From the cell containing the given text, extract its center point as [x, y] coordinate. 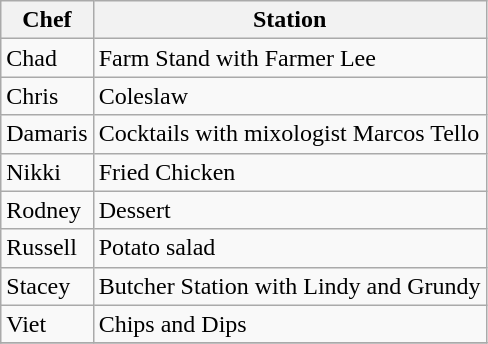
Butcher Station with Lindy and Grundy [290, 286]
Chips and Dips [290, 324]
Chris [47, 96]
Damaris [47, 134]
Cocktails with mixologist Marcos Tello [290, 134]
Viet [47, 324]
Chef [47, 20]
Farm Stand with Farmer Lee [290, 58]
Station [290, 20]
Chad [47, 58]
Coleslaw [290, 96]
Fried Chicken [290, 172]
Russell [47, 248]
Stacey [47, 286]
Nikki [47, 172]
Dessert [290, 210]
Potato salad [290, 248]
Rodney [47, 210]
